Extract the (X, Y) coordinate from the center of the cell holding the provided text.  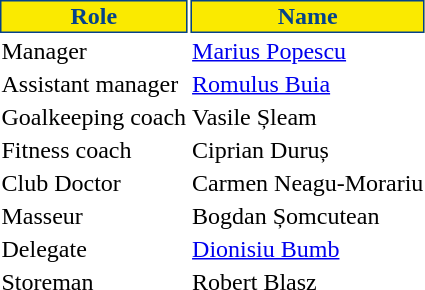
Vasile Șleam (308, 117)
Bogdan Șomcutean (308, 216)
Romulus Buia (308, 84)
Fitness coach (94, 150)
Goalkeeping coach (94, 117)
Marius Popescu (308, 51)
Club Doctor (94, 183)
Delegate (94, 249)
Role (94, 16)
Assistant manager (94, 84)
Dionisiu Bumb (308, 249)
Ciprian Duruș (308, 150)
Name (308, 16)
Manager (94, 51)
Carmen Neagu-Morariu (308, 183)
Masseur (94, 216)
